Search for the cell housing the specified text and yield its (X, Y) center coordinate. 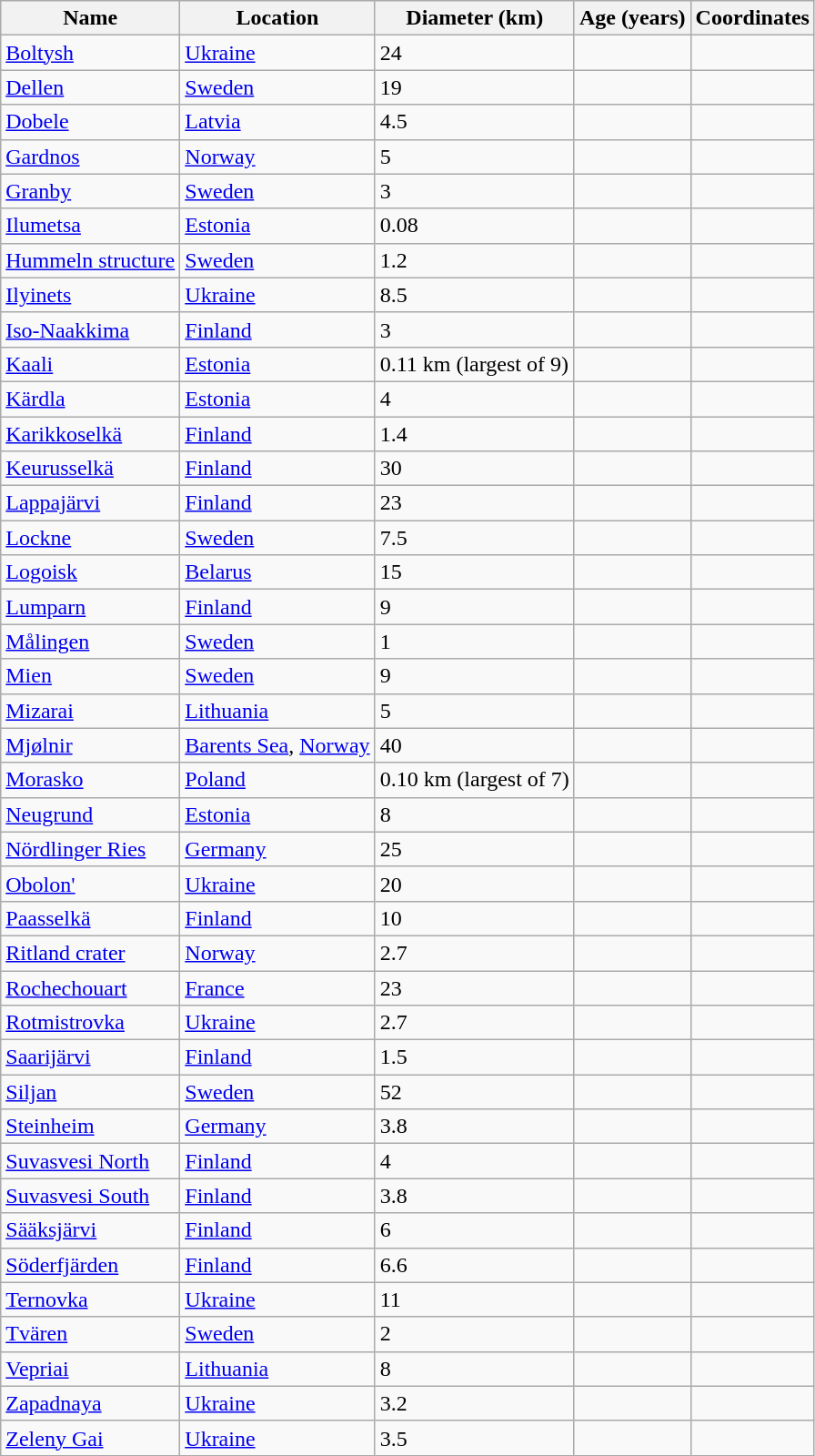
Saarijärvi (91, 1057)
6.6 (475, 1265)
Lumparn (91, 607)
Paasselkä (91, 918)
Mjølnir (91, 745)
Lappajärvi (91, 503)
Målingen (91, 642)
Vepriai (91, 1369)
Hummeln structure (91, 260)
Obolon' (91, 884)
19 (475, 87)
Location (277, 18)
Zeleny Gai (91, 1438)
1.5 (475, 1057)
6 (475, 1230)
Rochechouart (91, 987)
3.2 (475, 1403)
Keurusselkä (91, 469)
11 (475, 1299)
Granby (91, 191)
Tvären (91, 1334)
Ilumetsa (91, 226)
Steinheim (91, 1127)
Mien (91, 676)
Age (years) (632, 18)
Ritland crater (91, 953)
Kaali (91, 364)
0.11 km (largest of 9) (475, 364)
Dellen (91, 87)
Mizarai (91, 711)
Suvasvesi South (91, 1196)
Ilyinets (91, 295)
Barents Sea, Norway (277, 745)
3.5 (475, 1438)
1.4 (475, 434)
Dobele (91, 122)
1.2 (475, 260)
Söderfjärden (91, 1265)
Ternovka (91, 1299)
Logoisk (91, 572)
France (277, 987)
Siljan (91, 1092)
Lockne (91, 538)
Iso-Naakkima (91, 329)
Poland (277, 780)
Diameter (km) (475, 18)
Belarus (277, 572)
Karikkoselkä (91, 434)
25 (475, 849)
Neugrund (91, 814)
Boltysh (91, 53)
0.10 km (largest of 7) (475, 780)
Morasko (91, 780)
Kärdla (91, 399)
4.5 (475, 122)
Rotmistrovka (91, 1023)
Latvia (277, 122)
0.08 (475, 226)
Name (91, 18)
52 (475, 1092)
20 (475, 884)
15 (475, 572)
40 (475, 745)
1 (475, 642)
7.5 (475, 538)
8.5 (475, 295)
Zapadnaya (91, 1403)
10 (475, 918)
Nördlinger Ries (91, 849)
Suvasvesi North (91, 1161)
24 (475, 53)
2 (475, 1334)
Coordinates (752, 18)
Sääksjärvi (91, 1230)
Gardnos (91, 157)
30 (475, 469)
